Scan for the cell matching the given text and deliver its (x, y) coordinate at center. 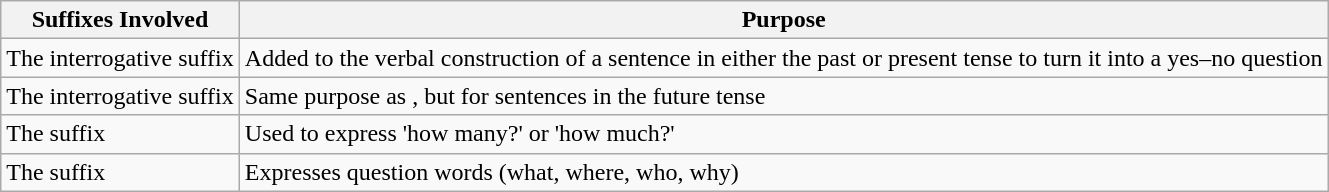
Added to the verbal construction of a sentence in either the past or present tense to turn it into a yes–no question (784, 58)
Used to express 'how many?' or 'how much?' (784, 134)
Purpose (784, 20)
Same purpose as , but for sentences in the future tense (784, 96)
Suffixes Involved (120, 20)
Expresses question words (what, where, who, why) (784, 172)
